Scan for the cell matching the given text and deliver its [x, y] coordinate at center. 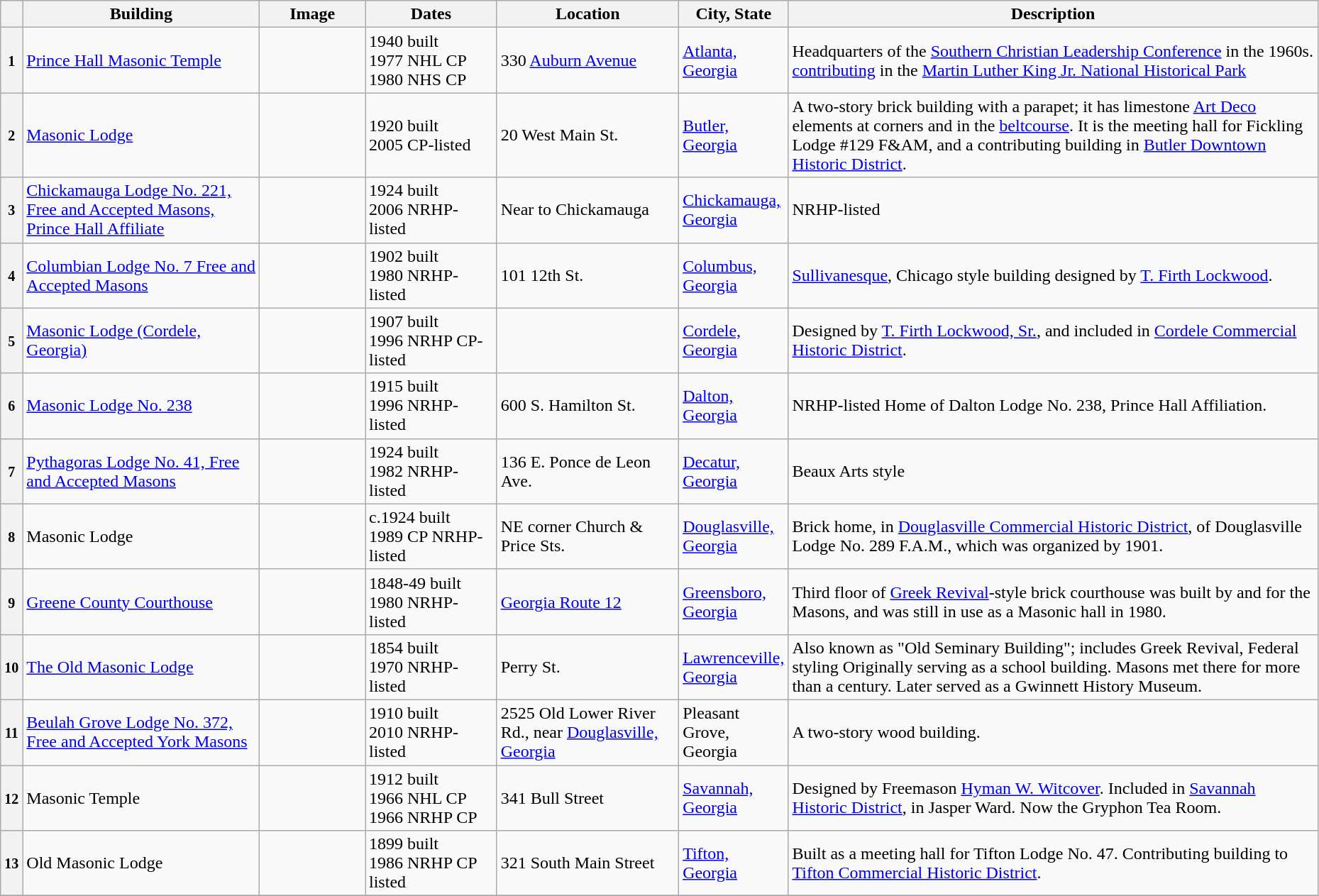
Masonic Temple [141, 797]
1854 built1970 NRHP-listed [431, 667]
3 [11, 210]
Georgia Route 12 [587, 602]
Near to Chickamauga [587, 210]
Pleasant Grove, Georgia [734, 732]
Beaux Arts style [1053, 471]
Atlanta, Georgia [734, 60]
Image [312, 14]
City, State [734, 14]
Dates [431, 14]
Brick home, in Douglasville Commercial Historic District, of Douglasville Lodge No. 289 F.A.M., which was organized by 1901. [1053, 536]
Butler, Georgia [734, 135]
10 [11, 667]
Prince Hall Masonic Temple [141, 60]
1907 built1996 NRHP CP-listed [431, 341]
600 S. Hamilton St. [587, 406]
1915 built1996 NRHP-listed [431, 406]
2525 Old Lower River Rd., near Douglasville, Georgia [587, 732]
1899 built1986 NRHP CP listed [431, 863]
NRHP-listed Home of Dalton Lodge No. 238, Prince Hall Affiliation. [1053, 406]
101 12th St. [587, 275]
Greene County Courthouse [141, 602]
Chickamauga Lodge No. 221, Free and Accepted Masons, Prince Hall Affiliate [141, 210]
Cordele, Georgia [734, 341]
1940 built1977 NHL CP1980 NHS CP [431, 60]
Lawrenceville, Georgia [734, 667]
4 [11, 275]
Masonic Lodge No. 238 [141, 406]
Savannah, Georgia [734, 797]
Columbus, Georgia [734, 275]
5 [11, 341]
1924 built1982 NRHP-listed [431, 471]
Third floor of Greek Revival-style brick courthouse was built by and for the Masons, and was still in use as a Masonic hall in 1980. [1053, 602]
1910 built2010 NRHP-listed [431, 732]
341 Bull Street [587, 797]
1 [11, 60]
Designed by T. Firth Lockwood, Sr., and included in Cordele Commercial Historic District. [1053, 341]
Chickamauga, Georgia [734, 210]
Description [1053, 14]
7 [11, 471]
1912 built1966 NHL CP1966 NRHP CP [431, 797]
Perry St. [587, 667]
13 [11, 863]
2 [11, 135]
Dalton, Georgia [734, 406]
Headquarters of the Southern Christian Leadership Conference in the 1960s. contributing in the Martin Luther King Jr. National Historical Park [1053, 60]
1902 built1980 NRHP-listed [431, 275]
c.1924 built1989 CP NRHP-listed [431, 536]
12 [11, 797]
9 [11, 602]
Greensboro, Georgia [734, 602]
136 E. Ponce de Leon Ave. [587, 471]
1848-49 built1980 NRHP-listed [431, 602]
NRHP-listed [1053, 210]
Old Masonic Lodge [141, 863]
A two-story wood building. [1053, 732]
1920 built2005 CP-listed [431, 135]
Douglasville, Georgia [734, 536]
The Old Masonic Lodge [141, 667]
Beulah Grove Lodge No. 372, Free and Accepted York Masons [141, 732]
20 West Main St. [587, 135]
Decatur, Georgia [734, 471]
Designed by Freemason Hyman W. Witcover. Included in Savannah Historic District, in Jasper Ward. Now the Gryphon Tea Room. [1053, 797]
Masonic Lodge (Cordele, Georgia) [141, 341]
1924 built2006 NRHP-listed [431, 210]
8 [11, 536]
Tifton, Georgia [734, 863]
Pythagoras Lodge No. 41, Free and Accepted Masons [141, 471]
Building [141, 14]
11 [11, 732]
Location [587, 14]
Columbian Lodge No. 7 Free and Accepted Masons [141, 275]
321 South Main Street [587, 863]
6 [11, 406]
Sullivanesque, Chicago style building designed by T. Firth Lockwood. [1053, 275]
Built as a meeting hall for Tifton Lodge No. 47. Contributing building to Tifton Commercial Historic District. [1053, 863]
NE corner Church & Price Sts. [587, 536]
330 Auburn Avenue [587, 60]
